Return [x, y] of the center of cell containing provided text 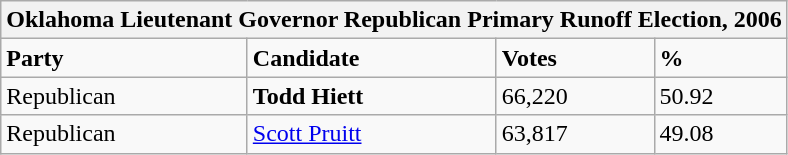
49.08 [720, 134]
Scott Pruitt [372, 134]
Todd Hiett [372, 96]
Votes [575, 58]
Party [124, 58]
Oklahoma Lieutenant Governor Republican Primary Runoff Election, 2006 [394, 20]
% [720, 58]
66,220 [575, 96]
63,817 [575, 134]
Candidate [372, 58]
50.92 [720, 96]
